Locate the cell with the specified text and output its [X, Y] center coordinate. 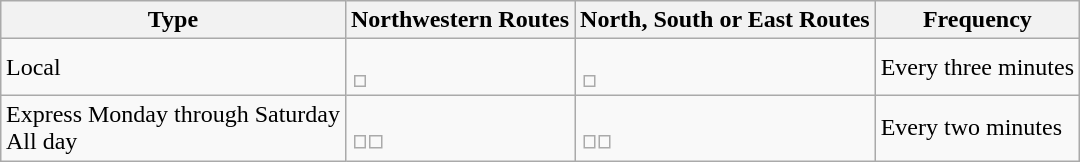
Northwestern Routes [460, 20]
Frequency [977, 20]
North, South or East Routes [726, 20]
Local [172, 68]
Every three minutes [977, 68]
Every two minutes [977, 128]
Type [172, 20]
Express Monday through SaturdayAll day [172, 128]
